Scan for the cell matching the given text and deliver its [X, Y] coordinate at center. 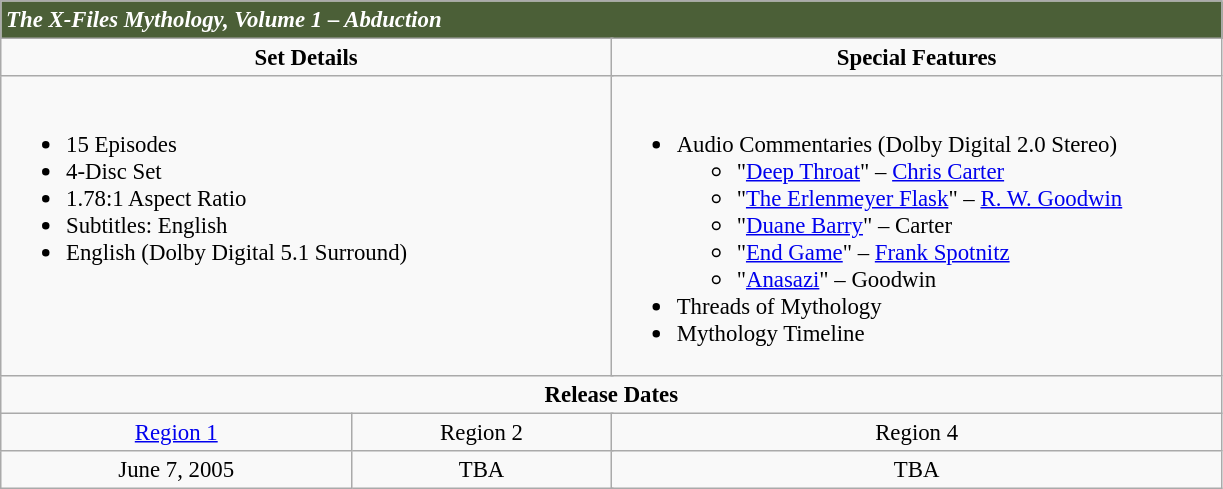
Region 1 [176, 432]
Region 4 [916, 432]
15 Episodes4-Disc Set1.78:1 Aspect RatioSubtitles: EnglishEnglish (Dolby Digital 5.1 Surround) [306, 226]
The X-Files Mythology, Volume 1 – Abduction [612, 20]
Set Details [306, 58]
Release Dates [612, 394]
Region 2 [482, 432]
June 7, 2005 [176, 469]
Special Features [916, 58]
